Locate the cell with the specified text and output its (x, y) center coordinate. 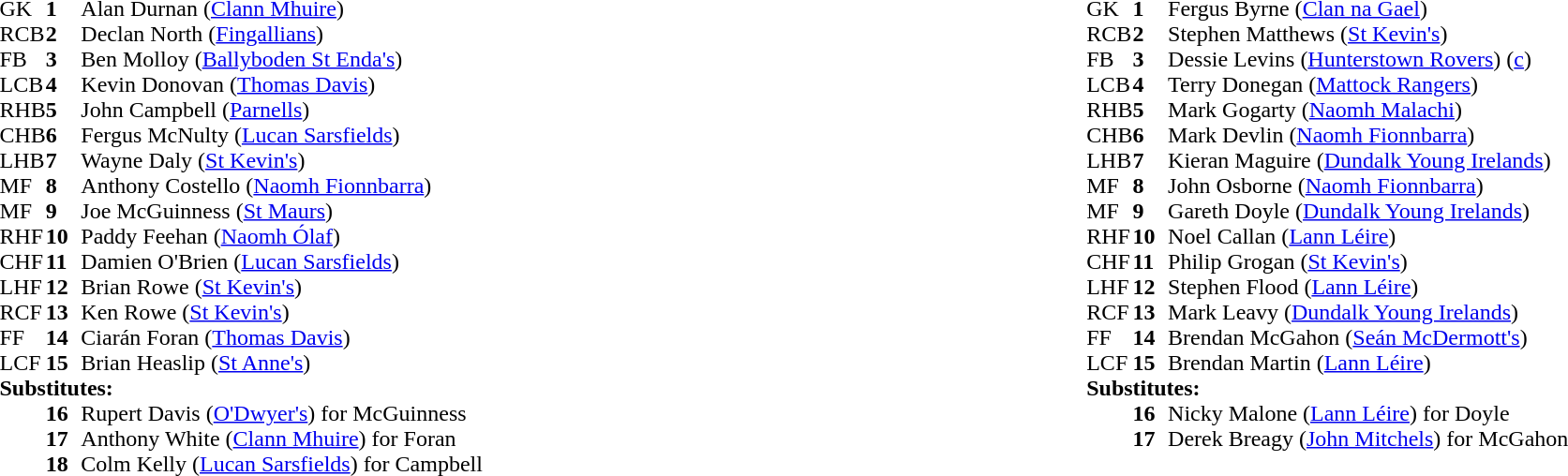
Noel Callan (Lann Léire) (1368, 236)
Ken Rowe (St Kevin's) (281, 313)
Paddy Feehan (Naomh Ólaf) (281, 236)
Fergus McNulty (Lucan Sarsfields) (281, 135)
Dessie Levins (Hunterstown Rovers) (c) (1368, 60)
Brian Rowe (St Kevin's) (281, 287)
Anthony Costello (Naomh Fionnbarra) (281, 186)
Ben Molloy (Ballyboden St Enda's) (281, 60)
Mark Leavy (Dundalk Young Irelands) (1368, 313)
Derek Breagy (John Mitchels) for McGahon (1368, 439)
Mark Devlin (Naomh Fionnbarra) (1368, 135)
Stephen Flood (Lann Léire) (1368, 287)
Mark Gogarty (Naomh Malachi) (1368, 111)
Terry Donegan (Mattock Rangers) (1368, 84)
Brian Heaslip (St Anne's) (281, 364)
Damien O'Brien (Lucan Sarsfields) (281, 262)
Philip Grogan (St Kevin's) (1368, 262)
Wayne Daly (St Kevin's) (281, 161)
Declan North (Fingallians) (281, 34)
John Osborne (Naomh Fionnbarra) (1368, 186)
Rupert Davis (O'Dwyer's) for McGuinness (281, 414)
Joe McGuinness (St Maurs) (281, 212)
Anthony White (Clann Mhuire) for Foran (281, 439)
Brendan McGahon (Seán McDermott's) (1368, 337)
Ciarán Foran (Thomas Davis) (281, 337)
John Campbell (Parnells) (281, 111)
Brendan Martin (Lann Léire) (1368, 364)
Gareth Doyle (Dundalk Young Irelands) (1368, 212)
Kevin Donovan (Thomas Davis) (281, 84)
Nicky Malone (Lann Léire) for Doyle (1368, 414)
Stephen Matthews (St Kevin's) (1368, 34)
Kieran Maguire (Dundalk Young Irelands) (1368, 161)
